Detect which cell encompasses the target text, then output its (X, Y) center coordinate. 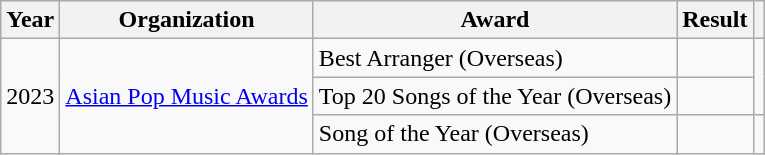
Organization (187, 20)
Award (494, 20)
Top 20 Songs of the Year (Overseas) (494, 96)
Result (715, 20)
Song of the Year (Overseas) (494, 134)
2023 (30, 96)
Year (30, 20)
Best Arranger (Overseas) (494, 58)
Asian Pop Music Awards (187, 96)
